Provide the [x, y] coordinate of the cell's center where the given text is located.  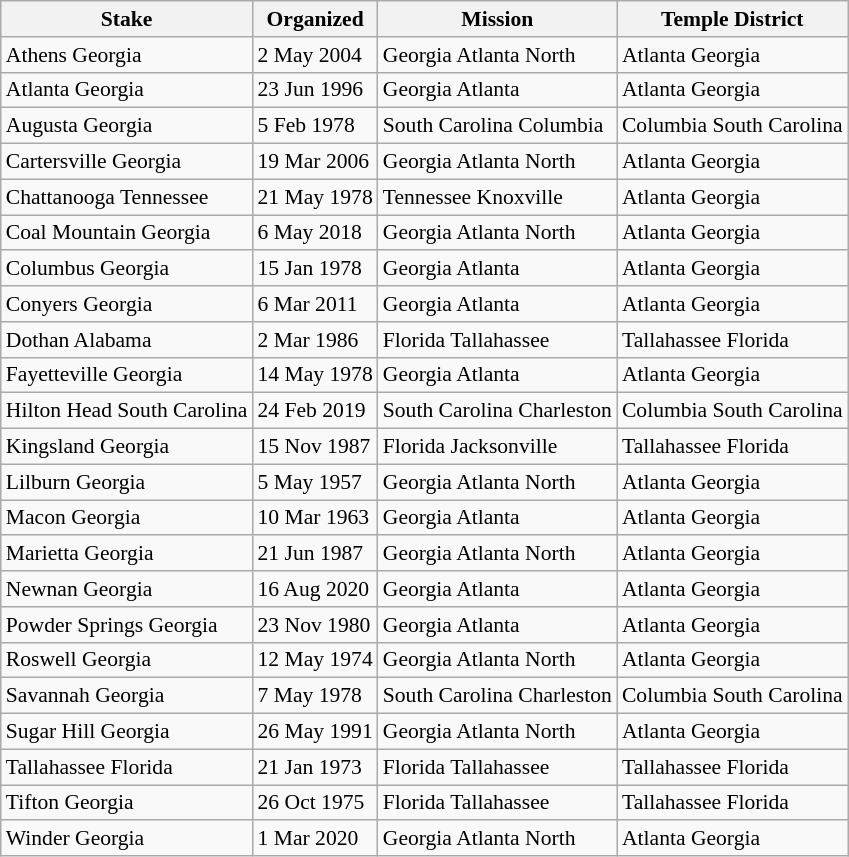
Lilburn Georgia [127, 482]
7 May 1978 [314, 696]
15 Nov 1987 [314, 447]
Winder Georgia [127, 839]
Cartersville Georgia [127, 162]
Mission [498, 19]
Savannah Georgia [127, 696]
14 May 1978 [314, 375]
Athens Georgia [127, 55]
Columbus Georgia [127, 269]
South Carolina Columbia [498, 126]
2 May 2004 [314, 55]
Augusta Georgia [127, 126]
5 Feb 1978 [314, 126]
Chattanooga Tennessee [127, 197]
Sugar Hill Georgia [127, 732]
6 Mar 2011 [314, 304]
Hilton Head South Carolina [127, 411]
23 Jun 1996 [314, 90]
24 Feb 2019 [314, 411]
10 Mar 1963 [314, 518]
Newnan Georgia [127, 589]
Organized [314, 19]
5 May 1957 [314, 482]
Florida Jacksonville [498, 447]
21 Jan 1973 [314, 767]
6 May 2018 [314, 233]
Marietta Georgia [127, 554]
Kingsland Georgia [127, 447]
2 Mar 1986 [314, 340]
Roswell Georgia [127, 660]
21 Jun 1987 [314, 554]
Conyers Georgia [127, 304]
Powder Springs Georgia [127, 625]
12 May 1974 [314, 660]
19 Mar 2006 [314, 162]
21 May 1978 [314, 197]
Stake [127, 19]
Fayetteville Georgia [127, 375]
Macon Georgia [127, 518]
Tifton Georgia [127, 803]
Dothan Alabama [127, 340]
15 Jan 1978 [314, 269]
26 Oct 1975 [314, 803]
26 May 1991 [314, 732]
16 Aug 2020 [314, 589]
Temple District [732, 19]
Tennessee Knoxville [498, 197]
23 Nov 1980 [314, 625]
Coal Mountain Georgia [127, 233]
1 Mar 2020 [314, 839]
